Identify which cell holds the provided text, then report its (X, Y) central coordinate. 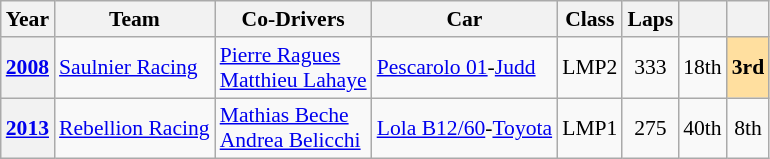
Rebellion Racing (134, 128)
Car (465, 19)
8th (748, 128)
Pescarolo 01-Judd (465, 68)
Pierre Ragues Matthieu Lahaye (294, 68)
333 (650, 68)
2008 (28, 68)
2013 (28, 128)
Laps (650, 19)
LMP2 (590, 68)
Year (28, 19)
Team (134, 19)
LMP1 (590, 128)
275 (650, 128)
Co-Drivers (294, 19)
18th (702, 68)
Mathias Beche Andrea Belicchi (294, 128)
Class (590, 19)
Lola B12/60-Toyota (465, 128)
Saulnier Racing (134, 68)
3rd (748, 68)
40th (702, 128)
